Detect which cell encompasses the target text, then output its [x, y] center coordinate. 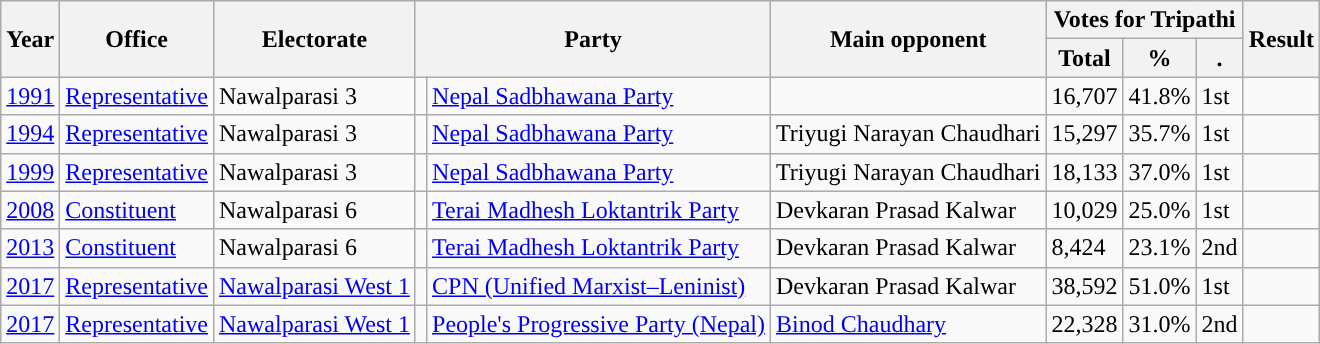
Main opponent [908, 39]
1994 [30, 134]
People's Progressive Party (Nepal) [599, 324]
31.0% [1160, 324]
22,328 [1084, 324]
38,592 [1084, 286]
. [1220, 58]
Votes for Tripathi [1144, 20]
15,297 [1084, 134]
35.7% [1160, 134]
Year [30, 39]
% [1160, 58]
2013 [30, 248]
2008 [30, 210]
18,133 [1084, 172]
16,707 [1084, 96]
Result [1281, 39]
Binod Chaudhary [908, 324]
1991 [30, 96]
37.0% [1160, 172]
10,029 [1084, 210]
CPN (Unified Marxist–Leninist) [599, 286]
Total [1084, 58]
51.0% [1160, 286]
Office [137, 39]
Electorate [314, 39]
1999 [30, 172]
8,424 [1084, 248]
23.1% [1160, 248]
41.8% [1160, 96]
Party [592, 39]
25.0% [1160, 210]
